Locate the cell with the specified text and output its [x, y] center coordinate. 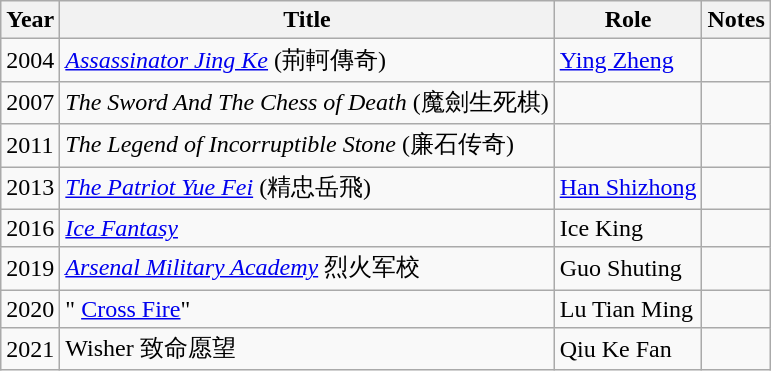
Han Shizhong [628, 188]
Year [30, 20]
Ying Zheng [628, 60]
2004 [30, 60]
Title [307, 20]
Guo Shuting [628, 268]
2011 [30, 146]
2007 [30, 102]
Wisher 致命愿望 [307, 350]
Ice Fantasy [307, 228]
The Sword And The Chess of Death (魔劍生死棋) [307, 102]
2013 [30, 188]
2021 [30, 350]
The Legend of Incorruptible Stone (廉石传奇) [307, 146]
Qiu Ke Fan [628, 350]
Assassinator Jing Ke (荊軻傳奇) [307, 60]
2020 [30, 309]
2016 [30, 228]
Notes [736, 20]
Lu Tian Ming [628, 309]
Ice King [628, 228]
" Cross Fire" [307, 309]
Role [628, 20]
The Patriot Yue Fei (精忠岳飛) [307, 188]
2019 [30, 268]
Arsenal Military Academy 烈火军校 [307, 268]
